Find where the given text appears and provide that cell's center as [x, y] coordinate. 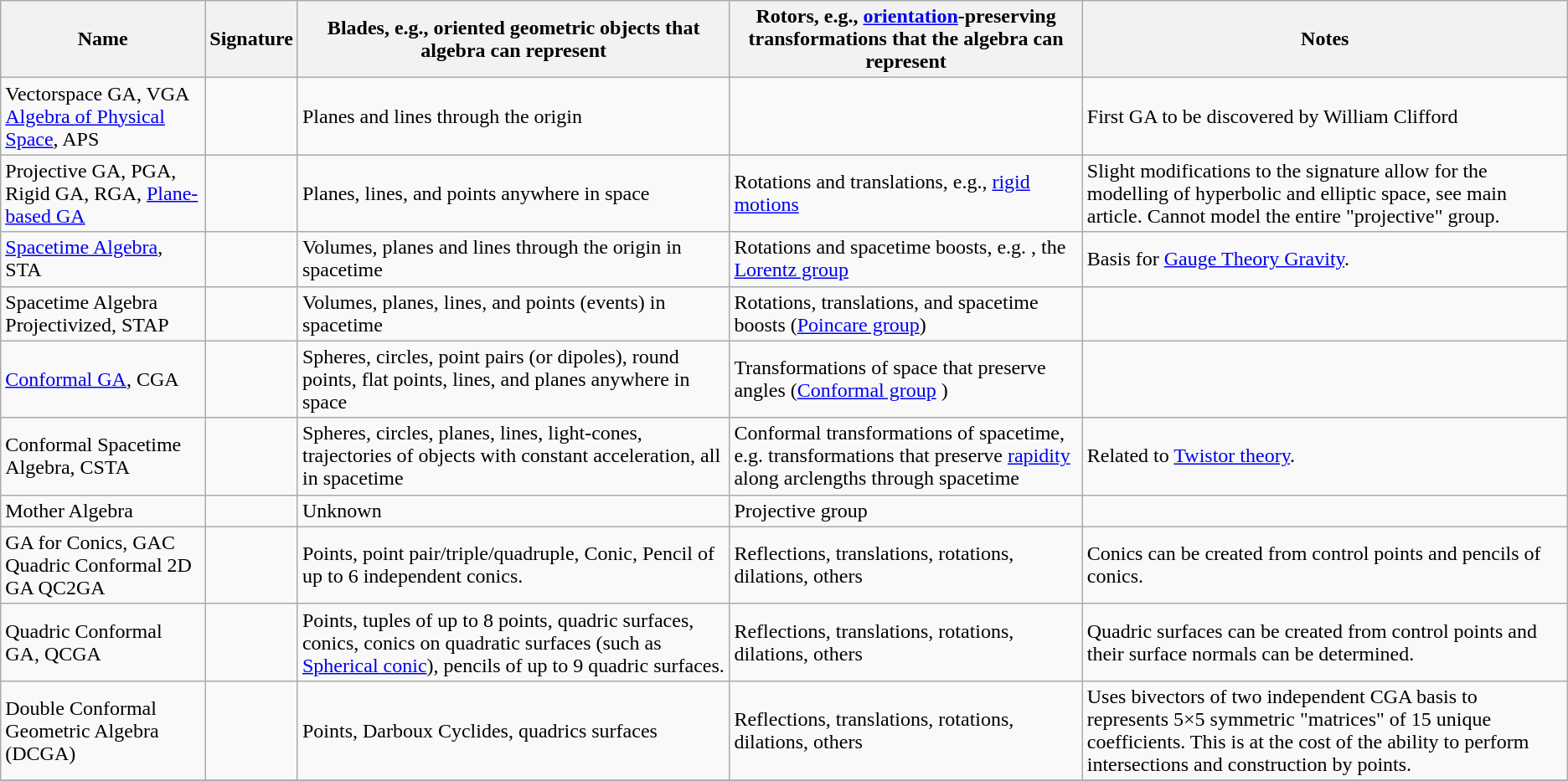
Spheres, circles, planes, lines, light-cones, trajectories of objects with constant acceleration, all in spacetime [513, 456]
GA for Conics, GACQuadric Conformal 2D GA QC2GA [103, 565]
Rotations and spacetime boosts, e.g. , the Lorentz group [906, 259]
First GA to be discovered by William Clifford [1325, 116]
Rotors, e.g., orientation-preserving transformations that the algebra can represent [906, 39]
Spacetime Algebra, STA [103, 259]
Name [103, 39]
Points, Darboux Cyclides, quadrics surfaces [513, 730]
Basis for Gauge Theory Gravity. [1325, 259]
Spheres, circles, point pairs (or dipoles), round points, flat points, lines, and planes anywhere in space [513, 379]
Planes, lines, and points anywhere in space [513, 193]
Conformal GA, CGA [103, 379]
Unknown [513, 511]
Signature [251, 39]
Related to Twistor theory. [1325, 456]
Conformal Spacetime Algebra, CSTA [103, 456]
Quadric Conformal GA, QCGA [103, 642]
Notes [1325, 39]
Rotations, translations, and spacetime boosts (Poincare group) [906, 313]
Volumes, planes and lines through the origin in spacetime [513, 259]
Spacetime Algebra Projectivized, STAP [103, 313]
Vectorspace GA, VGAAlgebra of Physical Space, APS [103, 116]
Projective GA, PGA, Rigid GA, RGA, Plane-based GA [103, 193]
Mother Algebra [103, 511]
Projective group [906, 511]
Points, point pair/triple/quadruple, Conic, Pencil of up to 6 independent conics. [513, 565]
Conics can be created from control points and pencils of conics. [1325, 565]
Rotations and translations, e.g., rigid motions [906, 193]
Volumes, planes, lines, and points (events) in spacetime [513, 313]
Transformations of space that preserve angles (Conformal group ) [906, 379]
Planes and lines through the origin [513, 116]
Conformal transformations of spacetime, e.g. transformations that preserve rapidity along arclengths through spacetime [906, 456]
Quadric surfaces can be created from control points and their surface normals can be determined. [1325, 642]
Double Conformal Geometric Algebra (DCGA) [103, 730]
Blades, e.g., oriented geometric objects that algebra can represent [513, 39]
